For the text-containing cell, return its midpoint in [X, Y] coordinate format. 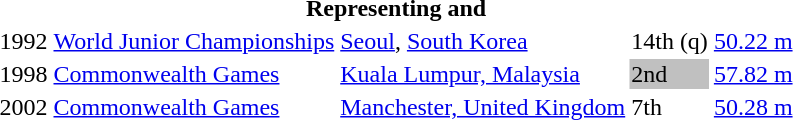
World Junior Championships [194, 41]
14th (q) [670, 41]
2nd [670, 74]
Kuala Lumpur, Malaysia [483, 74]
Seoul, South Korea [483, 41]
Commonwealth Games [194, 74]
